Detect which cell encompasses the target text, then output its [X, Y] center coordinate. 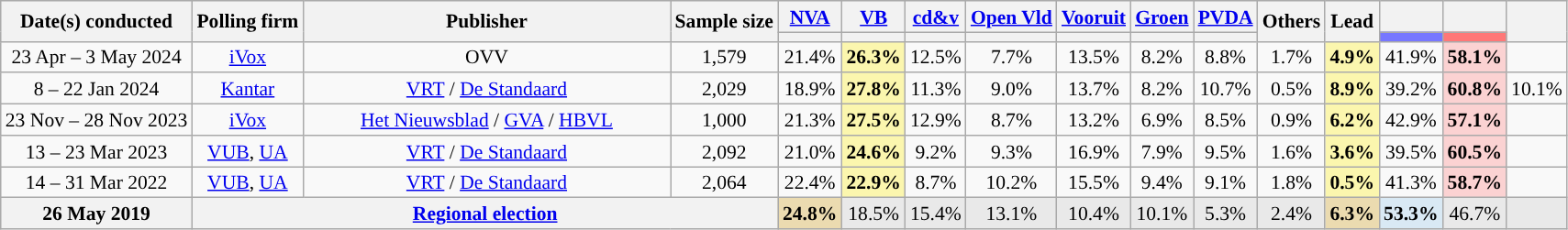
42.9% [1411, 120]
39.5% [1411, 151]
Sample size [725, 21]
9.4% [1162, 182]
13.2% [1094, 120]
1,579 [725, 57]
1.7% [1292, 57]
13.5% [1094, 57]
6.2% [1352, 120]
2.4% [1292, 214]
6.3% [1352, 214]
3.6% [1352, 151]
18.5% [873, 214]
9.1% [1226, 182]
Vooruit [1094, 16]
58.7% [1475, 182]
60.8% [1475, 89]
18.9% [809, 89]
8 – 22 Jan 2024 [97, 89]
23 Apr – 3 May 2024 [97, 57]
60.5% [1475, 151]
15.4% [936, 214]
Kantar [248, 89]
12.5% [936, 57]
9.0% [1011, 89]
cd&v [936, 16]
16.9% [1094, 151]
13 – 23 Mar 2023 [97, 151]
14 – 31 Mar 2022 [97, 182]
2,092 [725, 151]
8.5% [1226, 120]
Groen [1162, 16]
2,029 [725, 89]
21.3% [809, 120]
1.8% [1292, 182]
22.4% [809, 182]
NVA [809, 16]
4.9% [1352, 57]
9.3% [1011, 151]
1.6% [1292, 151]
8.9% [1352, 89]
24.6% [873, 151]
24.8% [809, 214]
5.3% [1226, 214]
10.7% [1226, 89]
Het Nieuwsblad / GVA / HBVL [486, 120]
13.7% [1094, 89]
26.3% [873, 57]
22.9% [873, 182]
10.2% [1011, 182]
27.8% [873, 89]
9.5% [1226, 151]
Polling firm [248, 21]
10.4% [1094, 214]
Regional election [484, 214]
15.5% [1094, 182]
2,064 [725, 182]
41.3% [1411, 182]
23 Nov – 28 Nov 2023 [97, 120]
12.9% [936, 120]
46.7% [1475, 214]
53.3% [1411, 214]
58.1% [1475, 57]
21.4% [809, 57]
OVV [486, 57]
1,000 [725, 120]
26 May 2019 [97, 214]
7.7% [1011, 57]
Others [1292, 21]
9.2% [936, 151]
39.2% [1411, 89]
Publisher [486, 21]
Date(s) conducted [97, 21]
27.5% [873, 120]
Open Vld [1011, 16]
8.8% [1226, 57]
VB [873, 16]
57.1% [1475, 120]
13.1% [1011, 214]
Lead [1352, 21]
6.9% [1162, 120]
PVDA [1226, 16]
11.3% [936, 89]
7.9% [1162, 151]
41.9% [1411, 57]
21.0% [809, 151]
0.9% [1292, 120]
